Capture the cell that displays the provided text and extract its [X, Y] central coordinate. 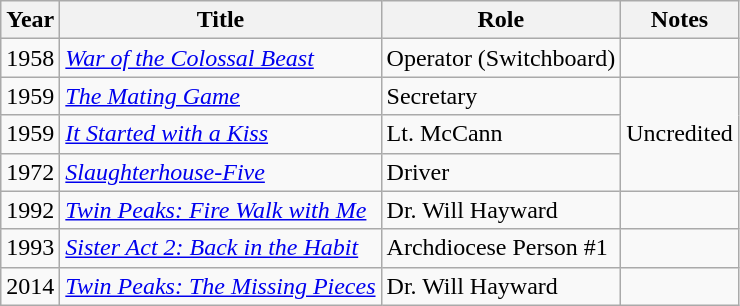
It Started with a Kiss [220, 134]
Archdiocese Person #1 [501, 248]
Operator (Switchboard) [501, 58]
1993 [30, 248]
Sister Act 2: Back in the Habit [220, 248]
2014 [30, 286]
Role [501, 20]
Driver [501, 172]
Lt. McCann [501, 134]
Year [30, 20]
Secretary [501, 96]
The Mating Game [220, 96]
Uncredited [680, 134]
1992 [30, 210]
Title [220, 20]
Slaughterhouse-Five [220, 172]
Twin Peaks: Fire Walk with Me [220, 210]
War of the Colossal Beast [220, 58]
1972 [30, 172]
1958 [30, 58]
Twin Peaks: The Missing Pieces [220, 286]
Notes [680, 20]
